Return the [X, Y] coordinate for the center point of the cell that contains the specified text.  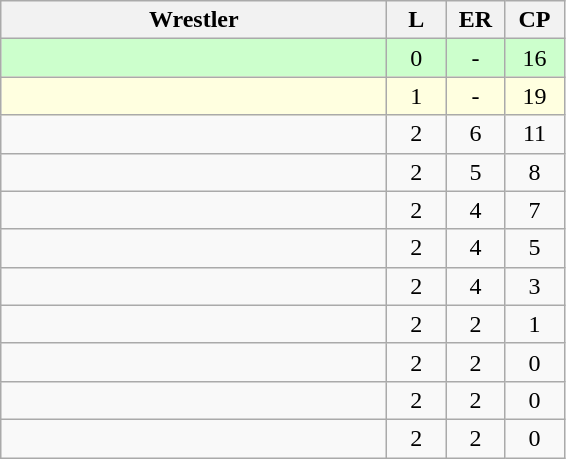
CP [534, 20]
16 [534, 58]
3 [534, 286]
8 [534, 172]
11 [534, 134]
L [416, 20]
ER [476, 20]
7 [534, 210]
19 [534, 96]
Wrestler [194, 20]
6 [476, 134]
